From the cell containing the given text, extract its center point as [x, y] coordinate. 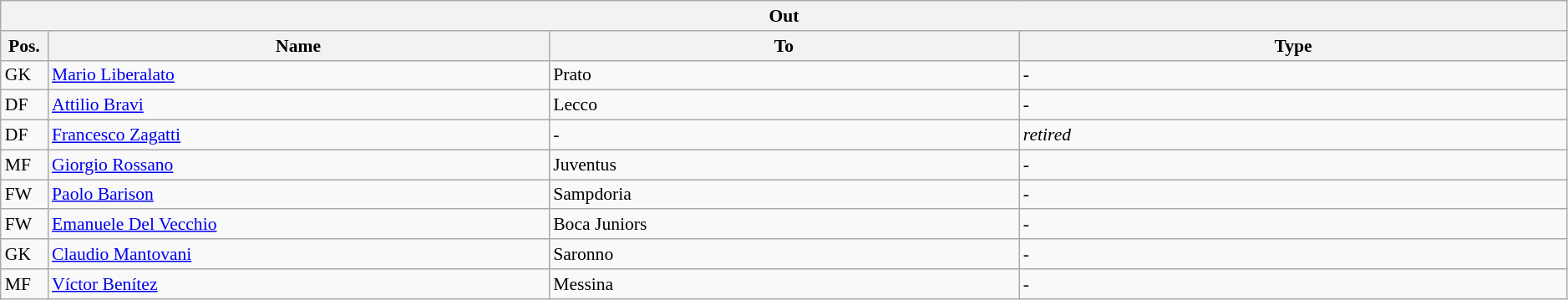
Paolo Barison [298, 195]
Messina [784, 284]
Type [1293, 46]
Sampdoria [784, 195]
To [784, 46]
Saronno [784, 254]
Lecco [784, 105]
Out [784, 16]
Pos. [24, 46]
Emanuele Del Vecchio [298, 225]
Mario Liberalato [298, 75]
Víctor Benítez [298, 284]
Prato [784, 75]
Attilio Bravi [298, 105]
Giorgio Rossano [298, 165]
Juventus [784, 165]
retired [1293, 135]
Claudio Mantovani [298, 254]
Boca Juniors [784, 225]
Name [298, 46]
Francesco Zagatti [298, 135]
